From the cell containing the given text, extract its center point as [x, y] coordinate. 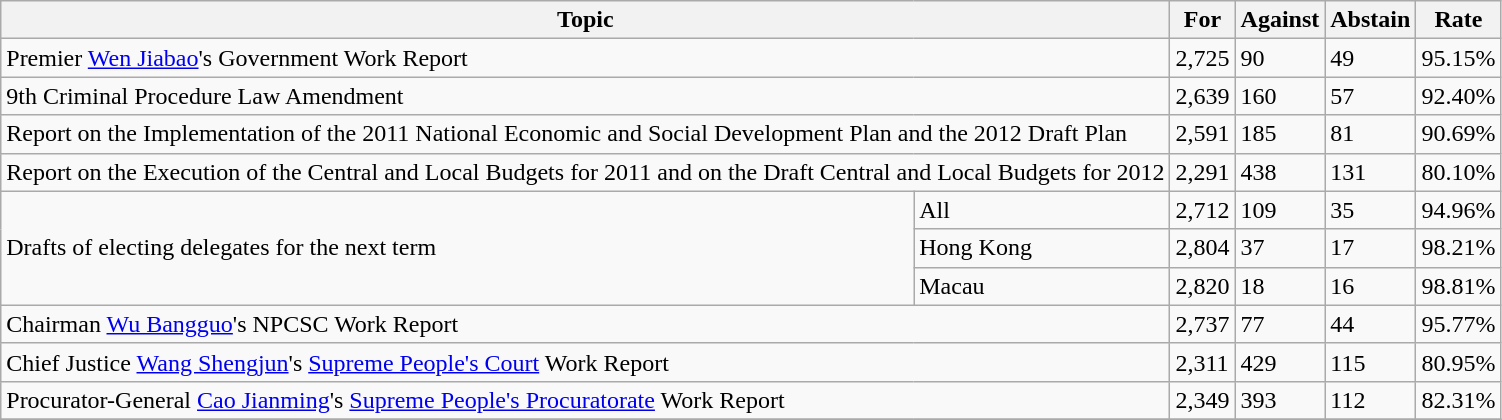
Rate [1458, 20]
Hong Kong [1042, 248]
2,349 [1202, 400]
90.69% [1458, 134]
81 [1370, 134]
82.31% [1458, 400]
37 [1280, 248]
All [1042, 210]
95.77% [1458, 324]
109 [1280, 210]
77 [1280, 324]
For [1202, 20]
2,712 [1202, 210]
2,591 [1202, 134]
160 [1280, 96]
2,291 [1202, 172]
9th Criminal Procedure Law Amendment [586, 96]
Drafts of electing delegates for the next term [458, 248]
Abstain [1370, 20]
Topic [586, 20]
438 [1280, 172]
Chairman Wu Bangguo's NPCSC Work Report [586, 324]
17 [1370, 248]
Against [1280, 20]
49 [1370, 58]
Premier Wen Jiabao's Government Work Report [586, 58]
Report on the Execution of the Central and Local Budgets for 2011 and on the Draft Central and Local Budgets for 2012 [586, 172]
115 [1370, 362]
Macau [1042, 286]
98.21% [1458, 248]
57 [1370, 96]
429 [1280, 362]
131 [1370, 172]
16 [1370, 286]
95.15% [1458, 58]
2,311 [1202, 362]
98.81% [1458, 286]
44 [1370, 324]
35 [1370, 210]
2,820 [1202, 286]
112 [1370, 400]
2,804 [1202, 248]
94.96% [1458, 210]
393 [1280, 400]
185 [1280, 134]
92.40% [1458, 96]
80.95% [1458, 362]
18 [1280, 286]
2,737 [1202, 324]
Procurator-General Cao Jianming's Supreme People's Procuratorate Work Report [586, 400]
Chief Justice Wang Shengjun's Supreme People's Court Work Report [586, 362]
2,725 [1202, 58]
80.10% [1458, 172]
Report on the Implementation of the 2011 National Economic and Social Development Plan and the 2012 Draft Plan [586, 134]
2,639 [1202, 96]
90 [1280, 58]
